Search for the cell housing the specified text and yield its (x, y) center coordinate. 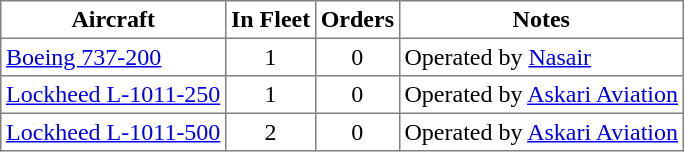
Notes (541, 20)
Lockheed L-1011-500 (114, 132)
In Fleet (271, 20)
Lockheed L-1011-250 (114, 95)
Boeing 737-200 (114, 57)
Operated by Nasair (541, 57)
Orders (357, 20)
2 (271, 132)
Aircraft (114, 20)
